Output the (X, Y) coordinate of the center of the cell containing the given text.  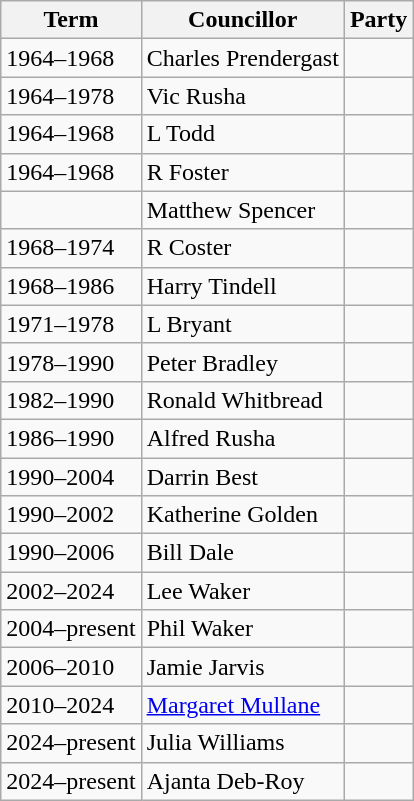
R Coster (242, 248)
Julia Williams (242, 743)
Vic Rusha (242, 96)
R Foster (242, 172)
Peter Bradley (242, 362)
Katherine Golden (242, 515)
1978–1990 (71, 362)
Ajanta Deb-Roy (242, 781)
Term (71, 20)
Ronald Whitbread (242, 400)
Councillor (242, 20)
Matthew Spencer (242, 210)
1968–1986 (71, 286)
1971–1978 (71, 324)
1990–2006 (71, 553)
Party (378, 20)
Harry Tindell (242, 286)
2006–2010 (71, 667)
L Todd (242, 134)
Bill Dale (242, 553)
Darrin Best (242, 477)
Alfred Rusha (242, 438)
1968–1974 (71, 248)
2004–present (71, 629)
2002–2024 (71, 591)
Phil Waker (242, 629)
Jamie Jarvis (242, 667)
1982–1990 (71, 400)
1990–2002 (71, 515)
L Bryant (242, 324)
Margaret Mullane (242, 705)
1990–2004 (71, 477)
Lee Waker (242, 591)
2010–2024 (71, 705)
Charles Prendergast (242, 58)
1986–1990 (71, 438)
1964–1978 (71, 96)
